Determine the (X, Y) coordinate at the center of the cell enclosing the given text.  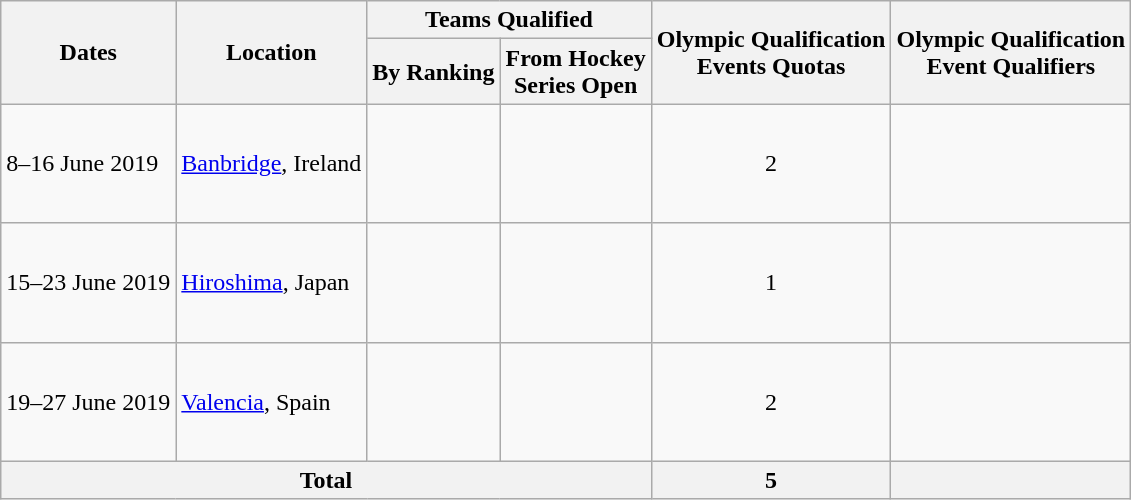
19–27 June 2019 (88, 402)
Hiroshima, Japan (272, 282)
Dates (88, 52)
Olympic QualificationEvents Quotas (771, 52)
Valencia, Spain (272, 402)
Banbridge, Ireland (272, 164)
Location (272, 52)
5 (771, 480)
By Ranking (434, 72)
From HockeySeries Open (576, 72)
15–23 June 2019 (88, 282)
8–16 June 2019 (88, 164)
Teams Qualified (509, 20)
Olympic QualificationEvent Qualifiers (1011, 52)
1 (771, 282)
Total (326, 480)
